Locate the cell with the specified text and output its (X, Y) center coordinate. 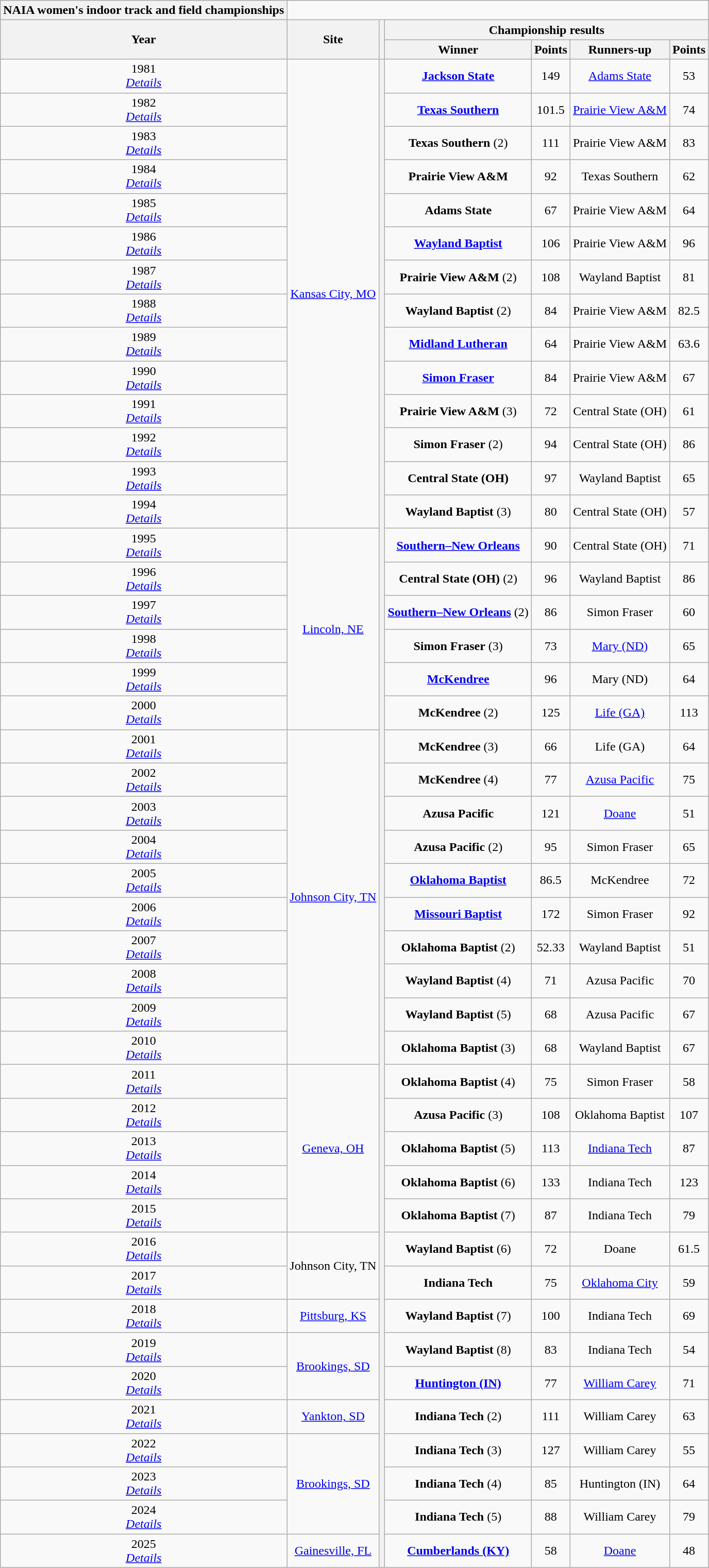
81 (689, 277)
1987 Details (144, 277)
Pittsburg, KS (333, 1316)
Oklahoma City (619, 1283)
Jackson State (458, 76)
NAIA women's indoor track and field championships (144, 10)
Azusa Pacific (2) (458, 847)
95 (550, 847)
Indiana Tech (4) (458, 1484)
1984 Details (144, 176)
Simon Fraser (2) (458, 445)
70 (689, 981)
Wayland Baptist (7) (458, 1316)
Prairie View A&M (2) (458, 277)
McKendree (4) (458, 780)
Oklahoma Baptist (7) (458, 1216)
60 (689, 612)
Site (333, 40)
Yankton, SD (333, 1417)
100 (550, 1316)
1995 Details (144, 545)
1997 Details (144, 612)
59 (689, 1283)
2003 Details (144, 813)
Azusa Pacific (3) (458, 1115)
Indiana Tech (5) (458, 1518)
125 (550, 713)
1983 Details (144, 143)
Kansas City, MO (333, 294)
61 (689, 411)
Wayland Baptist (6) (458, 1249)
Championship results (547, 30)
1990 Details (144, 377)
69 (689, 1316)
Runners-up (619, 49)
2021 Details (144, 1417)
1991 Details (144, 411)
Indiana Tech (2) (458, 1417)
Central State (OH) (2) (458, 579)
Wayland Baptist (8) (458, 1350)
2001 Details (144, 746)
2000 Details (144, 713)
2006 Details (144, 914)
1994 Details (144, 512)
133 (550, 1182)
97 (550, 478)
2023 Details (144, 1484)
Gainesville, FL (333, 1550)
48 (689, 1550)
Simon Fraser (3) (458, 646)
2007 Details (144, 948)
2014 Details (144, 1182)
Oklahoma Baptist (2) (458, 948)
2009 Details (144, 1015)
52.33 (550, 948)
2005 Details (144, 880)
1988 Details (144, 310)
1981 Details (144, 76)
172 (550, 914)
2002 Details (144, 780)
85 (550, 1484)
Winner (458, 49)
Wayland Baptist (3) (458, 512)
2015 Details (144, 1216)
127 (550, 1450)
2013 Details (144, 1149)
2012 Details (144, 1115)
106 (550, 243)
Midland Lutheran (458, 344)
Prairie View A&M (3) (458, 411)
2020 Details (144, 1383)
80 (550, 512)
74 (689, 109)
82.5 (689, 310)
1985 Details (144, 210)
2008 Details (144, 981)
1982 Details (144, 109)
63 (689, 1417)
66 (550, 746)
Oklahoma Baptist (6) (458, 1182)
Wayland Baptist (2) (458, 310)
Indiana Tech (3) (458, 1450)
McKendree (2) (458, 713)
McKendree (3) (458, 746)
107 (689, 1115)
1996 Details (144, 579)
73 (550, 646)
1998 Details (144, 646)
Oklahoma Baptist (4) (458, 1082)
Cumberlands (KY) (458, 1550)
57 (689, 512)
101.5 (550, 109)
2019 Details (144, 1350)
88 (550, 1518)
2011 Details (144, 1082)
Wayland Baptist (4) (458, 981)
149 (550, 76)
2022 Details (144, 1450)
62 (689, 176)
1992 Details (144, 445)
2025 Details (144, 1550)
2016 Details (144, 1249)
Southern–New Orleans (458, 545)
1989 Details (144, 344)
61.5 (689, 1249)
54 (689, 1350)
94 (550, 445)
63.6 (689, 344)
Missouri Baptist (458, 914)
2018 Details (144, 1316)
1999 Details (144, 679)
90 (550, 545)
86.5 (550, 880)
Year (144, 40)
Oklahoma Baptist (3) (458, 1048)
Southern–New Orleans (2) (458, 612)
2024 Details (144, 1518)
55 (689, 1450)
Geneva, OH (333, 1149)
123 (689, 1182)
1986 Details (144, 243)
2017 Details (144, 1283)
1993 Details (144, 478)
Lincoln, NE (333, 629)
2004 Details (144, 847)
Oklahoma Baptist (5) (458, 1149)
2010 Details (144, 1048)
121 (550, 813)
53 (689, 76)
Texas Southern (2) (458, 143)
Wayland Baptist (5) (458, 1015)
